Scan for the cell matching the given text and deliver its (x, y) coordinate at center. 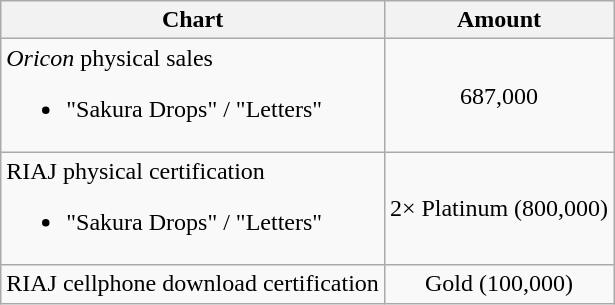
687,000 (498, 96)
2× Platinum (800,000) (498, 208)
Oricon physical sales"Sakura Drops" / "Letters" (193, 96)
RIAJ physical certification"Sakura Drops" / "Letters" (193, 208)
Gold (100,000) (498, 284)
Amount (498, 20)
RIAJ cellphone download certification (193, 284)
Chart (193, 20)
